Determine the [x, y] coordinate at the center of the cell enclosing the given text.  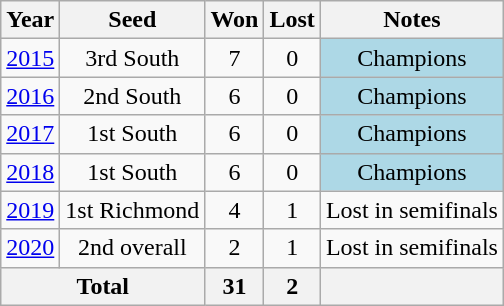
4 [234, 210]
31 [234, 286]
2nd overall [132, 248]
1st Richmond [132, 210]
Total [103, 286]
2018 [30, 172]
2nd South [132, 96]
Lost [292, 20]
7 [234, 58]
2015 [30, 58]
Year [30, 20]
2020 [30, 248]
3rd South [132, 58]
2019 [30, 210]
2017 [30, 134]
Seed [132, 20]
2016 [30, 96]
Won [234, 20]
Notes [412, 20]
